Provide the [x, y] coordinate of the cell's center where the given text is located.  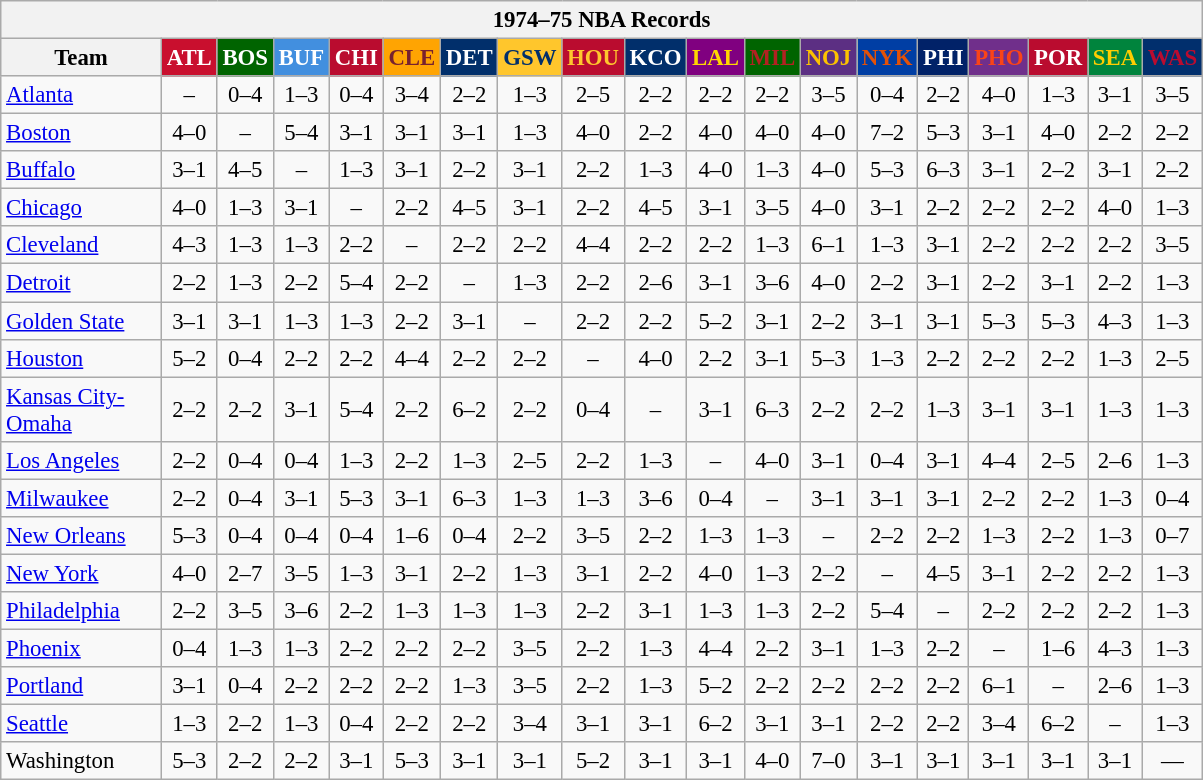
Golden State [82, 321]
Detroit [82, 283]
Los Angeles [82, 460]
GSW [530, 58]
Milwaukee [82, 498]
Boston [82, 133]
Team [82, 58]
KCO [656, 58]
WAS [1172, 58]
NOJ [828, 58]
7–0 [828, 761]
CHI [356, 58]
SEA [1116, 58]
Washington [82, 761]
MIL [772, 58]
PHO [999, 58]
ATL [189, 58]
Phoenix [82, 648]
LAL [716, 58]
PHI [944, 58]
Kansas City-Omaha [82, 410]
Seattle [82, 724]
Chicago [82, 208]
DET [470, 58]
— [1172, 761]
Atlanta [82, 95]
Philadelphia [82, 611]
7–2 [888, 133]
HOU [594, 58]
BUF [301, 58]
Cleveland [82, 245]
NYK [888, 58]
Buffalo [82, 170]
BOS [245, 58]
2–7 [245, 573]
New Orleans [82, 536]
1974–75 NBA Records [602, 20]
Houston [82, 358]
CLE [412, 58]
POR [1058, 58]
New York [82, 573]
Portland [82, 686]
0–7 [1172, 536]
